Extract the (X, Y) coordinate from the center of the cell holding the provided text.  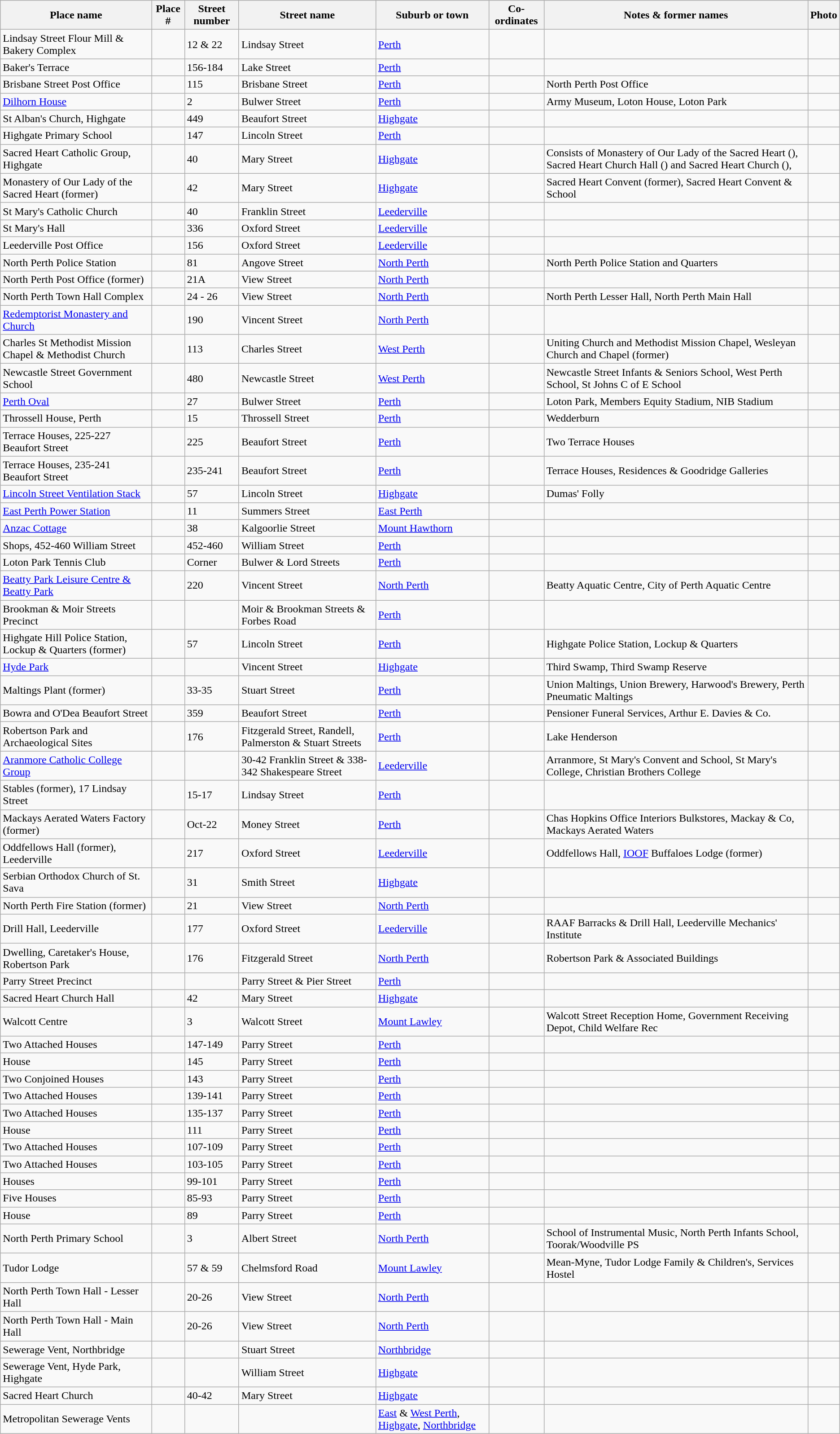
Perth Oval (76, 401)
Sacred Heart Church (76, 1396)
147-149 (212, 1045)
2 (212, 101)
Smith Street (307, 883)
Street number (212, 15)
Summers Street (307, 511)
Sacred Heart Church Hall (76, 998)
113 (212, 349)
Third Swamp, Third Swamp Reserve (676, 667)
St Mary's Catholic Church (76, 211)
Lake Henderson (676, 736)
Sacred Heart Convent (former), Sacred Heart Convent & School (676, 188)
217 (212, 853)
21A (212, 280)
Sewerage Vent, Northbridge (76, 1349)
Sacred Heart Catholic Group, Highgate (76, 159)
135-137 (212, 1113)
Beatty Aquatic Centre, City of Perth Aquatic Centre (676, 585)
Parry Street Precinct (76, 981)
Co-ordinates (516, 15)
Terrace Houses, 235-241 Beaufort Street (76, 471)
111 (212, 1130)
North Perth Post Office (former) (76, 280)
Wedderburn (676, 418)
452-460 (212, 545)
East Perth (432, 511)
Bulwer & Lord Streets (307, 562)
Five Houses (76, 1198)
156-184 (212, 67)
81 (212, 263)
143 (212, 1079)
24 - 26 (212, 297)
Shops, 452-460 William Street (76, 545)
Albert Street (307, 1238)
North Perth Lesser Hall, North Perth Main Hall (676, 297)
Baker's Terrace (76, 67)
Newcastle Street Government School (76, 378)
School of Instrumental Music, North Perth Infants School, Toorak/Woodville PS (676, 1238)
Lindsay Street Flour Mill & Bakery Complex (76, 44)
Chelmsford Road (307, 1268)
Highgate Police Station, Lockup & Quarters (676, 644)
Franklin Street (307, 211)
North Perth Post Office (676, 84)
St Alban's Church, Highgate (76, 119)
Charles St Methodist Mission Chapel & Methodist Church (76, 349)
156 (212, 245)
15-17 (212, 795)
Newcastle Street (307, 378)
Metropolitan Sewerage Vents (76, 1419)
Maltings Plant (former) (76, 691)
North Perth Police Station and Quarters (676, 263)
Drill Hall, Leederville (76, 928)
12 & 22 (212, 44)
Walcott Centre (76, 1021)
38 (212, 528)
Throssell Street (307, 418)
220 (212, 585)
Mackays Aerated Waters Factory (former) (76, 824)
15 (212, 418)
Monastery of Our Lady of the Sacred Heart (former) (76, 188)
139-141 (212, 1096)
Houses (76, 1181)
449 (212, 119)
Brookman & Moir Streets Precinct (76, 614)
Oct-22 (212, 824)
Walcott Street (307, 1021)
Dilhorn House (76, 101)
145 (212, 1062)
359 (212, 713)
480 (212, 378)
Angove Street (307, 263)
Loton Park Tennis Club (76, 562)
Money Street (307, 824)
21 (212, 906)
115 (212, 84)
Loton Park, Members Equity Stadium, NIB Stadium (676, 401)
Dwelling, Caretaker's House, Robertson Park (76, 958)
Arranmore, St Mary's Convent and School, St Mary's College, Christian Brothers College (676, 766)
11 (212, 511)
Lake Street (307, 67)
Terrace Houses, Residences & Goodridge Galleries (676, 471)
Serbian Orthodox Church of St. Sava (76, 883)
Highgate Hill Police Station, Lockup & Quarters (former) (76, 644)
85-93 (212, 1198)
North Perth Town Hall Complex (76, 297)
Dumas' Folly (676, 494)
Place # (168, 15)
27 (212, 401)
North Perth Primary School (76, 1238)
Bowra and O'Dea Beaufort Street (76, 713)
Highgate Primary School (76, 136)
Two Conjoined Houses (76, 1079)
Robertson Park & Associated Buildings (676, 958)
190 (212, 320)
Moir & Brookman Streets & Forbes Road (307, 614)
Army Museum, Loton House, Loton Park (676, 101)
Northbridge (432, 1349)
Two Terrace Houses (676, 442)
Throssell House, Perth (76, 418)
40-42 (212, 1396)
Photo (824, 15)
30-42 Franklin Street & 338-342 Shakespeare Street (307, 766)
Place name (76, 15)
Newcastle Street Infants & Seniors School, West Perth School, St Johns C of E School (676, 378)
177 (212, 928)
Mean-Myne, Tudor Lodge Family & Children's, Services Hostel (676, 1268)
Hyde Park (76, 667)
33-35 (212, 691)
Chas Hopkins Office Interiors Bulkstores, Mackay & Co, Mackays Aerated Waters (676, 824)
Union Maltings, Union Brewery, Harwood's Brewery, Perth Pneumatic Maltings (676, 691)
Suburb or town (432, 15)
107-109 (212, 1147)
Pensioner Funeral Services, Arthur E. Davies & Co. (676, 713)
North Perth Police Station (76, 263)
Sewerage Vent, Hyde Park, Highgate (76, 1373)
Terrace Houses, 225-227 Beaufort Street (76, 442)
Notes & former names (676, 15)
235-241 (212, 471)
57 & 59 (212, 1268)
Parry Street & Pier Street (307, 981)
Stables (former), 17 Lindsay Street (76, 795)
Mount Hawthorn (432, 528)
Oddfellows Hall, IOOF Buffaloes Lodge (former) (676, 853)
Consists of Monastery of Our Lady of the Sacred Heart (), Sacred Heart Church Hall () and Sacred Heart Church (), (676, 159)
Uniting Church and Methodist Mission Chapel, Wesleyan Church and Chapel (former) (676, 349)
Aranmore Catholic College Group (76, 766)
Anzac Cottage (76, 528)
RAAF Barracks & Drill Hall, Leederville Mechanics' Institute (676, 928)
Fitzgerald Street, Randell, Palmerston & Stuart Streets (307, 736)
Tudor Lodge (76, 1268)
East Perth Power Station (76, 511)
North Perth Town Hall - Main Hall (76, 1326)
Street name (307, 15)
Brisbane Street Post Office (76, 84)
Corner (212, 562)
St Mary's Hall (76, 228)
Oddfellows Hall (former), Leederville (76, 853)
147 (212, 136)
Fitzgerald Street (307, 958)
East & West Perth, Highgate, Northbridge (432, 1419)
99-101 (212, 1181)
89 (212, 1215)
Kalgoorlie Street (307, 528)
Beatty Park Leisure Centre & Beatty Park (76, 585)
Lincoln Street Ventilation Stack (76, 494)
225 (212, 442)
31 (212, 883)
103-105 (212, 1164)
336 (212, 228)
Robertson Park and Archaeological Sites (76, 736)
Charles Street (307, 349)
Redemptorist Monastery and Church (76, 320)
North Perth Town Hall - Lesser Hall (76, 1297)
Walcott Street Reception Home, Government Receiving Depot, Child Welfare Rec (676, 1021)
Leederville Post Office (76, 245)
North Perth Fire Station (former) (76, 906)
Brisbane Street (307, 84)
